For the text-containing cell, return its midpoint in (x, y) coordinate format. 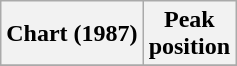
Chart (1987) (72, 34)
Peakposition (189, 34)
